Determine the [X, Y] coordinate at the center of the cell enclosing the given text.  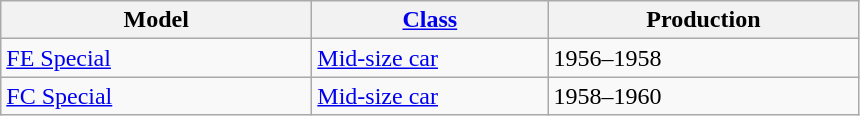
FC Special [156, 96]
1958–1960 [704, 96]
FE Special [156, 58]
1956–1958 [704, 58]
Class [430, 20]
Production [704, 20]
Model [156, 20]
